Capture the cell that displays the provided text and extract its (X, Y) central coordinate. 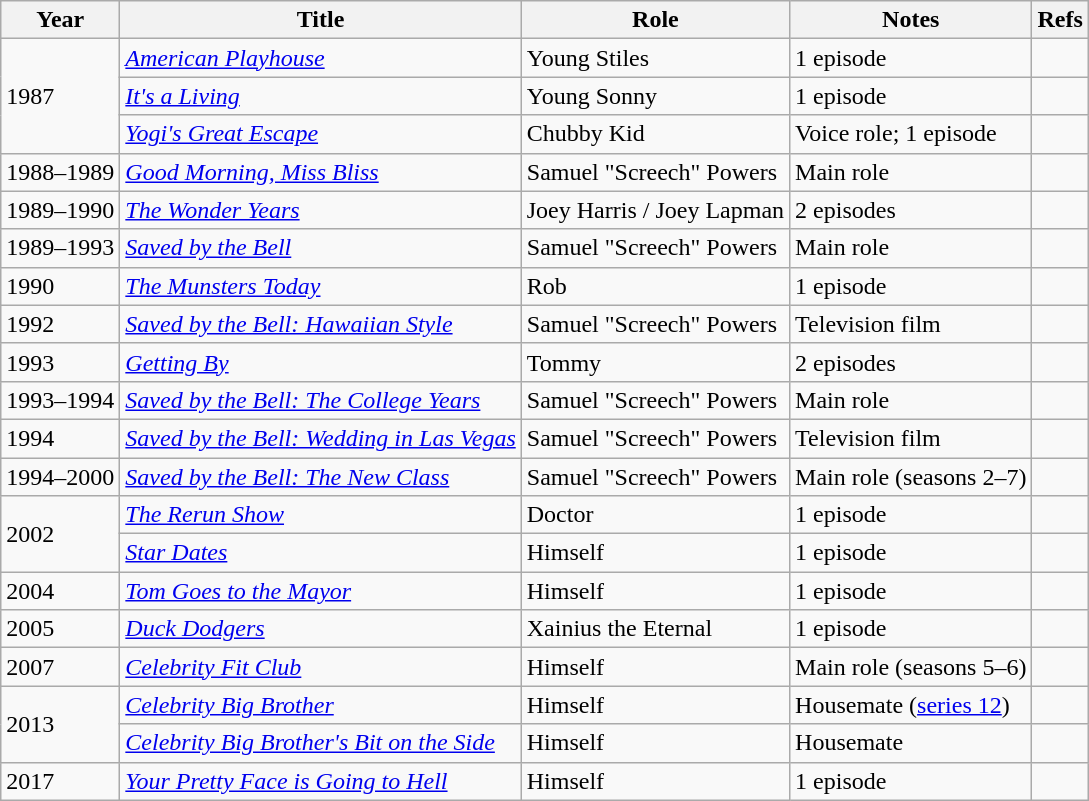
Housemate (911, 743)
1992 (60, 324)
The Wonder Years (320, 210)
Star Dates (320, 553)
2005 (60, 629)
1990 (60, 286)
Saved by the Bell (320, 248)
1988–1989 (60, 172)
Joey Harris / Joey Lapman (655, 210)
2007 (60, 667)
1994 (60, 438)
Duck Dodgers (320, 629)
The Munsters Today (320, 286)
2017 (60, 781)
It's a Living (320, 96)
The Rerun Show (320, 515)
1987 (60, 96)
Celebrity Big Brother's Bit on the Side (320, 743)
1993–1994 (60, 400)
1994–2000 (60, 477)
Tommy (655, 362)
Getting By (320, 362)
Young Sonny (655, 96)
Saved by the Bell: Wedding in Las Vegas (320, 438)
Celebrity Fit Club (320, 667)
2013 (60, 724)
American Playhouse (320, 58)
Saved by the Bell: The College Years (320, 400)
Year (60, 20)
2004 (60, 591)
2002 (60, 534)
1993 (60, 362)
Voice role; 1 episode (911, 134)
Good Morning, Miss Bliss (320, 172)
1989–1990 (60, 210)
Housemate (series 12) (911, 705)
Doctor (655, 515)
Refs (1060, 20)
Role (655, 20)
Main role (seasons 2–7) (911, 477)
Main role (seasons 5–6) (911, 667)
Celebrity Big Brother (320, 705)
Saved by the Bell: Hawaiian Style (320, 324)
Rob (655, 286)
Chubby Kid (655, 134)
Xainius the Eternal (655, 629)
Your Pretty Face is Going to Hell (320, 781)
Young Stiles (655, 58)
Saved by the Bell: The New Class (320, 477)
Notes (911, 20)
Yogi's Great Escape (320, 134)
Title (320, 20)
Tom Goes to the Mayor (320, 591)
1989–1993 (60, 248)
